Determine the (x, y) coordinate at the center of the cell enclosing the given text.  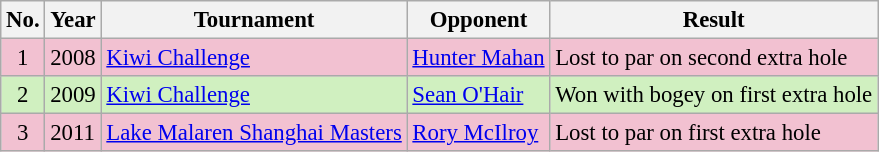
3 (23, 133)
2008 (73, 58)
1 (23, 58)
Year (73, 20)
Sean O'Hair (478, 95)
2011 (73, 133)
No. (23, 20)
Lost to par on first extra hole (714, 133)
Won with bogey on first extra hole (714, 95)
2009 (73, 95)
2 (23, 95)
Lake Malaren Shanghai Masters (254, 133)
Hunter Mahan (478, 58)
Tournament (254, 20)
Rory McIlroy (478, 133)
Result (714, 20)
Lost to par on second extra hole (714, 58)
Opponent (478, 20)
